Extract the (x, y) coordinate from the center of the cell holding the provided text.  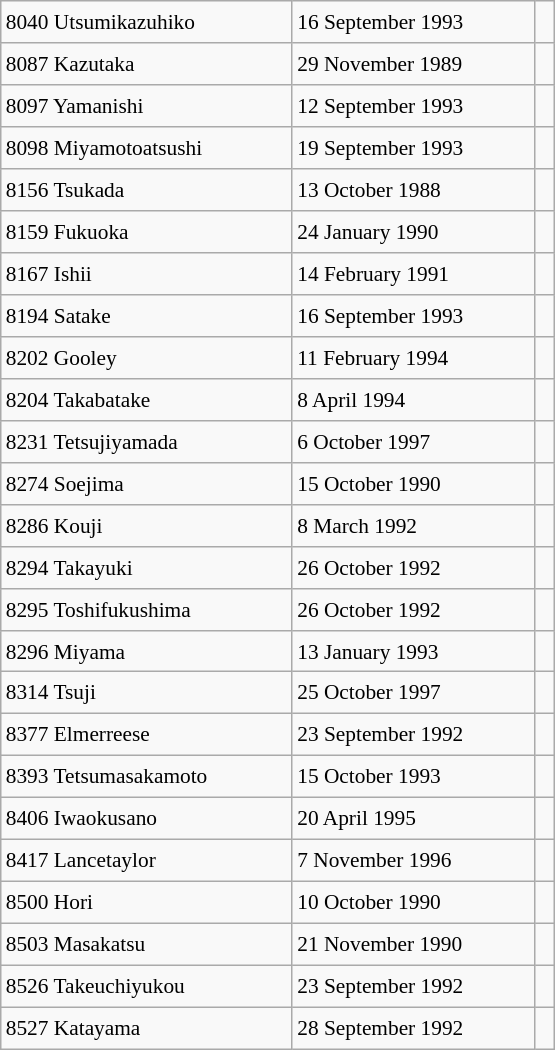
8097 Yamanishi (146, 106)
8527 Katayama (146, 1028)
8406 Iwaokusano (146, 819)
28 September 1992 (414, 1028)
8202 Gooley (146, 358)
8204 Takabatake (146, 399)
15 October 1990 (414, 483)
12 September 1993 (414, 106)
24 January 1990 (414, 232)
8231 Tetsujiyamada (146, 441)
13 January 1993 (414, 651)
8274 Soejima (146, 483)
6 October 1997 (414, 441)
10 October 1990 (414, 903)
19 September 1993 (414, 148)
8159 Fukuoka (146, 232)
25 October 1997 (414, 693)
8087 Kazutaka (146, 64)
8503 Masakatsu (146, 945)
8194 Satake (146, 316)
8296 Miyama (146, 651)
20 April 1995 (414, 819)
13 October 1988 (414, 190)
29 November 1989 (414, 64)
15 October 1993 (414, 777)
8098 Miyamotoatsushi (146, 148)
11 February 1994 (414, 358)
8167 Ishii (146, 274)
7 November 1996 (414, 861)
8500 Hori (146, 903)
8295 Toshifukushima (146, 609)
8393 Tetsumasakamoto (146, 777)
8 April 1994 (414, 399)
21 November 1990 (414, 945)
8286 Kouji (146, 525)
8526 Takeuchiyukou (146, 986)
8314 Tsuji (146, 693)
8040 Utsumikazuhiko (146, 22)
8417 Lancetaylor (146, 861)
8377 Elmerreese (146, 735)
8294 Takayuki (146, 567)
8 March 1992 (414, 525)
8156 Tsukada (146, 190)
14 February 1991 (414, 274)
